From the cell containing the given text, extract its center point as (X, Y) coordinate. 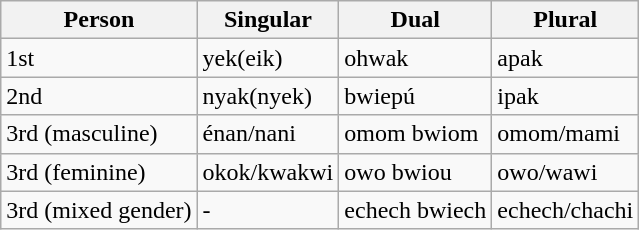
owo bwiou (416, 172)
énan/nani (268, 134)
omom/mami (566, 134)
1st (99, 58)
ohwak (416, 58)
echech bwiech (416, 210)
yek(eik) (268, 58)
Person (99, 20)
owo/wawi (566, 172)
ipak (566, 96)
3rd (masculine) (99, 134)
echech/chachi (566, 210)
Singular (268, 20)
omom bwiom (416, 134)
3rd (feminine) (99, 172)
nyak(nyek) (268, 96)
Plural (566, 20)
3rd (mixed gender) (99, 210)
Dual (416, 20)
bwiepú (416, 96)
2nd (99, 96)
- (268, 210)
apak (566, 58)
okok/kwakwi (268, 172)
